Return the [X, Y] coordinate for the center point of the cell that contains the specified text.  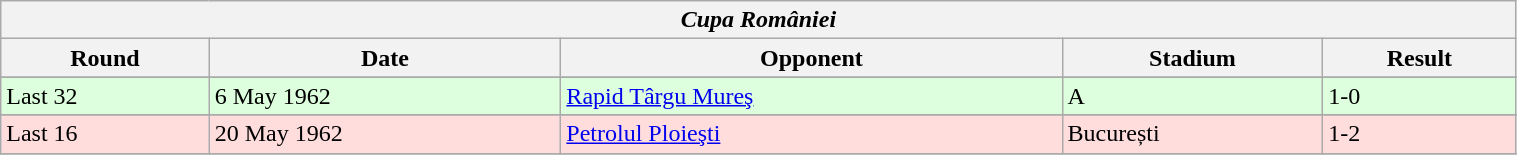
Last 32 [105, 96]
București [1192, 134]
1-0 [1420, 96]
Cupa României [758, 20]
Result [1420, 58]
6 May 1962 [385, 96]
Petrolul Ploieşti [812, 134]
Date [385, 58]
20 May 1962 [385, 134]
Rapid Târgu Mureş [812, 96]
A [1192, 96]
Last 16 [105, 134]
Opponent [812, 58]
1-2 [1420, 134]
Stadium [1192, 58]
Round [105, 58]
